Extract the (X, Y) coordinate from the center of the cell holding the provided text.  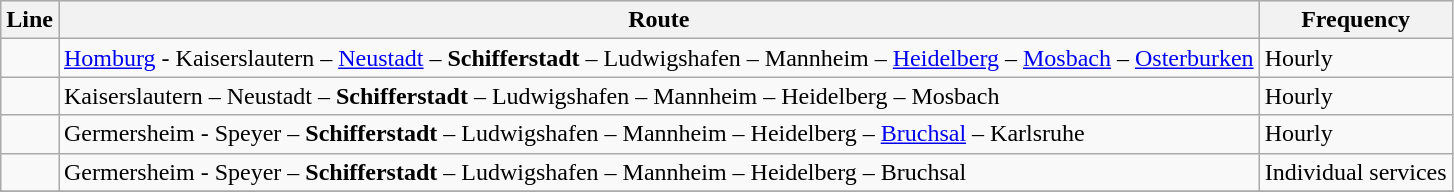
Route (658, 20)
Homburg - Kaiserslautern – Neustadt – Schifferstadt – Ludwigshafen – Mannheim – Heidelberg – Mosbach – Osterburken (658, 58)
Kaiserslautern – Neustadt – Schifferstadt – Ludwigshafen – Mannheim – Heidelberg – Mosbach (658, 96)
Germersheim - Speyer – Schifferstadt – Ludwigshafen – Mannheim – Heidelberg – Bruchsal (658, 172)
Line (30, 20)
Germersheim - Speyer – Schifferstadt – Ludwigshafen – Mannheim – Heidelberg – Bruchsal – Karlsruhe (658, 134)
Frequency (1356, 20)
Individual services (1356, 172)
